Output the (x, y) coordinate of the center of the cell containing the given text.  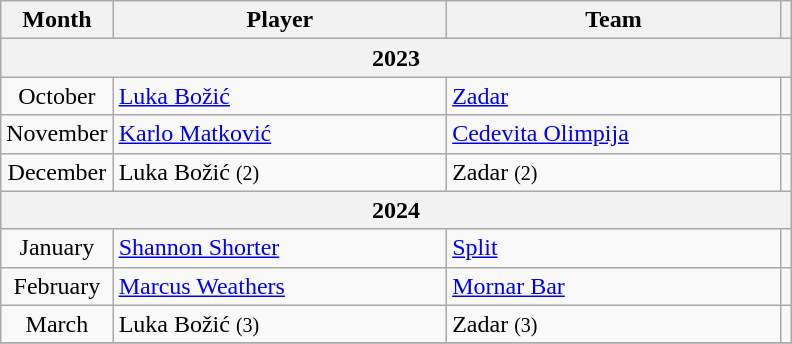
Luka Božić (2) (280, 172)
2023 (396, 58)
Player (280, 20)
2024 (396, 210)
Luka Božić (280, 96)
Team (614, 20)
Karlo Matković (280, 134)
Zadar (2) (614, 172)
January (57, 248)
Cedevita Olimpija (614, 134)
October (57, 96)
Marcus Weathers (280, 286)
February (57, 286)
Zadar (614, 96)
Luka Božić (3) (280, 324)
Month (57, 20)
November (57, 134)
March (57, 324)
Zadar (3) (614, 324)
Split (614, 248)
Mornar Bar (614, 286)
December (57, 172)
Shannon Shorter (280, 248)
